Capture the cell that displays the provided text and extract its [x, y] central coordinate. 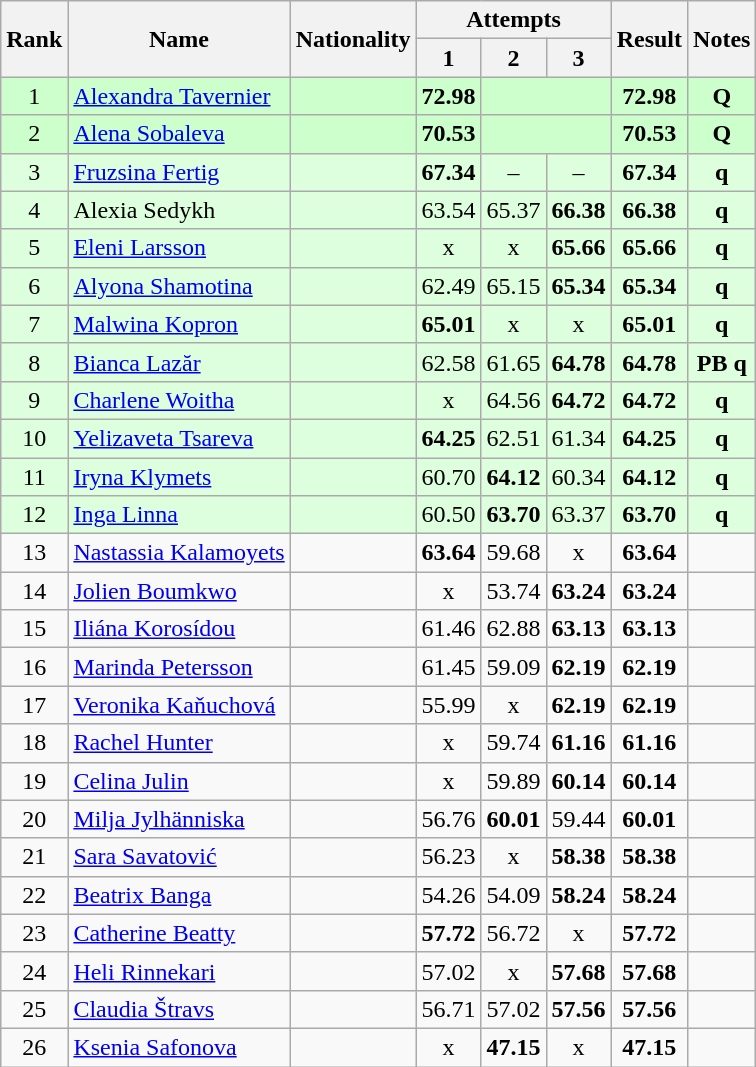
6 [34, 286]
62.88 [514, 629]
17 [34, 705]
21 [34, 857]
Sara Savatović [179, 857]
Alyona Shamotina [179, 286]
19 [34, 781]
59.44 [578, 819]
24 [34, 971]
14 [34, 591]
Celina Julin [179, 781]
53.74 [514, 591]
56.23 [448, 857]
61.34 [578, 438]
56.72 [514, 933]
61.46 [448, 629]
18 [34, 743]
Yelizaveta Tsareva [179, 438]
Fruzsina Fertig [179, 172]
61.65 [514, 362]
Catherine Beatty [179, 933]
Beatrix Banga [179, 895]
Malwina Kopron [179, 324]
Eleni Larsson [179, 248]
Marinda Petersson [179, 667]
13 [34, 553]
23 [34, 933]
25 [34, 1009]
Alexia Sedykh [179, 210]
Inga Linna [179, 515]
Nationality [353, 39]
Milja Jylhänniska [179, 819]
59.89 [514, 781]
65.37 [514, 210]
9 [34, 400]
59.09 [514, 667]
Alexandra Tavernier [179, 96]
11 [34, 477]
12 [34, 515]
Ksenia Safonova [179, 1047]
55.99 [448, 705]
Charlene Woitha [179, 400]
64.56 [514, 400]
62.58 [448, 362]
54.26 [448, 895]
Claudia Štravs [179, 1009]
Name [179, 39]
59.74 [514, 743]
56.71 [448, 1009]
Jolien Boumkwo [179, 591]
60.70 [448, 477]
59.68 [514, 553]
Attempts [514, 20]
Bianca Lazăr [179, 362]
Iliána Korosídou [179, 629]
16 [34, 667]
5 [34, 248]
4 [34, 210]
8 [34, 362]
26 [34, 1047]
10 [34, 438]
56.76 [448, 819]
65.15 [514, 286]
Alena Sobaleva [179, 134]
15 [34, 629]
20 [34, 819]
Rank [34, 39]
60.50 [448, 515]
7 [34, 324]
Result [649, 39]
62.51 [514, 438]
PB q [722, 362]
54.09 [514, 895]
22 [34, 895]
Nastassia Kalamoyets [179, 553]
63.54 [448, 210]
63.37 [578, 515]
62.49 [448, 286]
Iryna Klymets [179, 477]
Rachel Hunter [179, 743]
Heli Rinnekari [179, 971]
60.34 [578, 477]
Notes [722, 39]
Veronika Kaňuchová [179, 705]
61.45 [448, 667]
